Output the (x, y) coordinate of the center of the cell containing the given text.  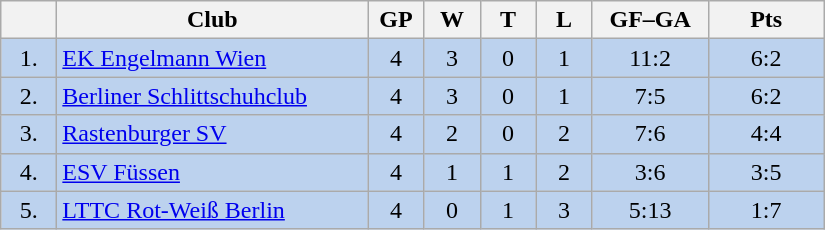
ESV Füssen (212, 172)
7:6 (650, 134)
5:13 (650, 210)
4:4 (766, 134)
T (508, 20)
GF–GA (650, 20)
Pts (766, 20)
Rastenburger SV (212, 134)
EK Engelmann Wien (212, 58)
Berliner Schlittschuhclub (212, 96)
4. (29, 172)
W (452, 20)
Club (212, 20)
3:6 (650, 172)
1. (29, 58)
7:5 (650, 96)
5. (29, 210)
GP (396, 20)
11:2 (650, 58)
3. (29, 134)
3:5 (766, 172)
LTTC Rot-Weiß Berlin (212, 210)
1:7 (766, 210)
2. (29, 96)
L (564, 20)
